Identify which cell holds the provided text, then report its (X, Y) central coordinate. 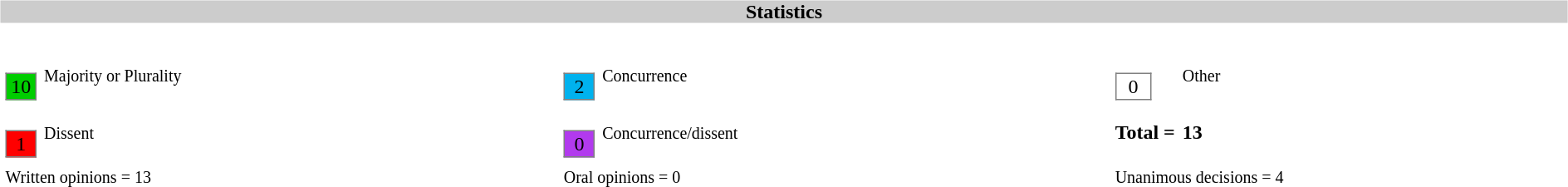
Concurrence (855, 76)
Statistics (784, 12)
Other (1373, 76)
13 (1373, 132)
Dissent (301, 132)
Majority or Plurality (301, 76)
Concurrence/dissent (855, 132)
Total = (1145, 132)
